Return the (X, Y) coordinate for the center point of the cell that contains the specified text.  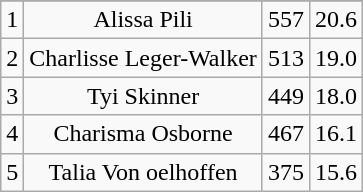
Tyi Skinner (144, 96)
449 (286, 96)
375 (286, 172)
1 (12, 20)
18.0 (336, 96)
557 (286, 20)
Talia Von oelhoffen (144, 172)
4 (12, 134)
2 (12, 58)
Charlisse Leger-Walker (144, 58)
16.1 (336, 134)
5 (12, 172)
467 (286, 134)
15.6 (336, 172)
20.6 (336, 20)
3 (12, 96)
Charisma Osborne (144, 134)
513 (286, 58)
19.0 (336, 58)
Alissa Pili (144, 20)
